Provide the (x, y) coordinate of the cell's center where the given text is located.  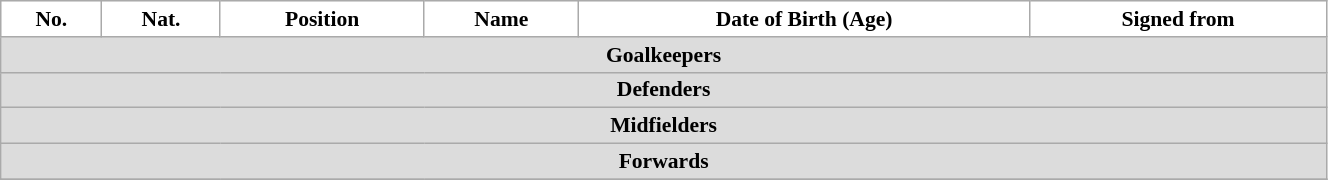
Date of Birth (Age) (804, 19)
No. (52, 19)
Midfielders (664, 126)
Name (502, 19)
Goalkeepers (664, 55)
Signed from (1178, 19)
Nat. (161, 19)
Forwards (664, 162)
Defenders (664, 90)
Position (322, 19)
